Determine the [x, y] coordinate at the center of the cell enclosing the given text.  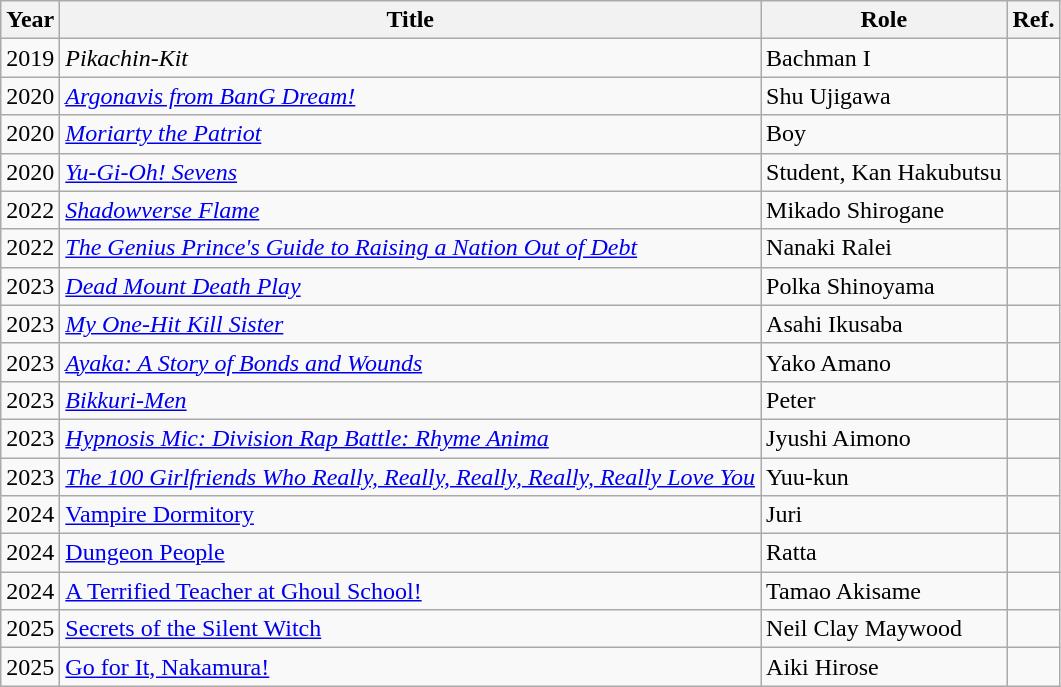
Ref. [1034, 20]
Bachman I [884, 58]
A Terrified Teacher at Ghoul School! [410, 591]
Mikado Shirogane [884, 210]
Ratta [884, 553]
Ayaka: A Story of Bonds and Wounds [410, 362]
Boy [884, 134]
Asahi Ikusaba [884, 324]
The 100 Girlfriends Who Really, Really, Really, Really, Really Love You [410, 477]
Pikachin-Kit [410, 58]
Polka Shinoyama [884, 286]
Nanaki Ralei [884, 248]
Peter [884, 400]
Year [30, 20]
Dungeon People [410, 553]
Juri [884, 515]
Bikkuri-Men [410, 400]
Yuu-kun [884, 477]
Jyushi Aimono [884, 438]
Shu Ujigawa [884, 96]
My One-Hit Kill Sister [410, 324]
Argonavis from BanG Dream! [410, 96]
Moriarty the Patriot [410, 134]
Aiki Hirose [884, 667]
Hypnosis Mic: Division Rap Battle: Rhyme Anima [410, 438]
2019 [30, 58]
Vampire Dormitory [410, 515]
Yu-Gi-Oh! Sevens [410, 172]
Neil Clay Maywood [884, 629]
Shadowverse Flame [410, 210]
The Genius Prince's Guide to Raising a Nation Out of Debt [410, 248]
Secrets of the Silent Witch [410, 629]
Title [410, 20]
Yako Amano [884, 362]
Go for It, Nakamura! [410, 667]
Role [884, 20]
Tamao Akisame [884, 591]
Dead Mount Death Play [410, 286]
Student, Kan Hakubutsu [884, 172]
